Detect which cell encompasses the target text, then output its (x, y) center coordinate. 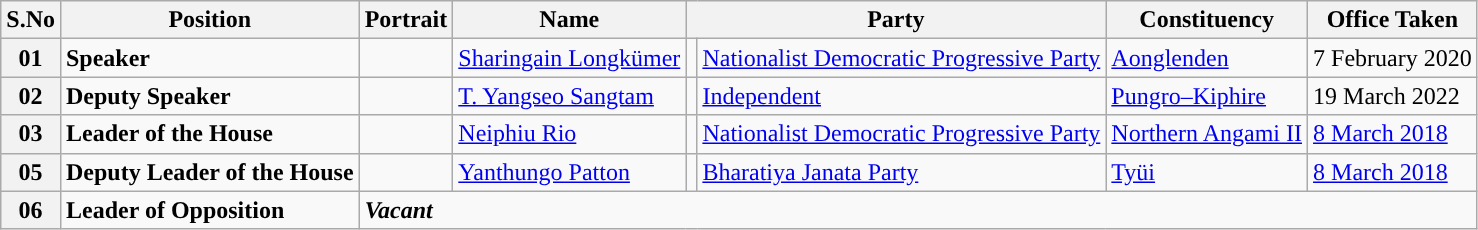
Position (210, 20)
Pungro–Kiphire (1207, 96)
Bharatiya Janata Party (902, 172)
Office Taken (1393, 20)
Independent (902, 96)
Deputy Leader of the House (210, 172)
05 (31, 172)
19 March 2022 (1393, 96)
Vacant (918, 210)
7 February 2020 (1393, 58)
Northern Angami II (1207, 134)
S.No (31, 20)
Leader of Opposition (210, 210)
Portrait (406, 20)
Party (896, 20)
Speaker (210, 58)
Name (570, 20)
03 (31, 134)
Tyüi (1207, 172)
Constituency (1207, 20)
T. Yangseo Sangtam (570, 96)
Deputy Speaker (210, 96)
02 (31, 96)
06 (31, 210)
Leader of the House (210, 134)
Neiphiu Rio (570, 134)
01 (31, 58)
Sharingain Longkümer (570, 58)
Aonglenden (1207, 58)
Yanthungo Patton (570, 172)
